Detect which cell encompasses the target text, then output its [x, y] center coordinate. 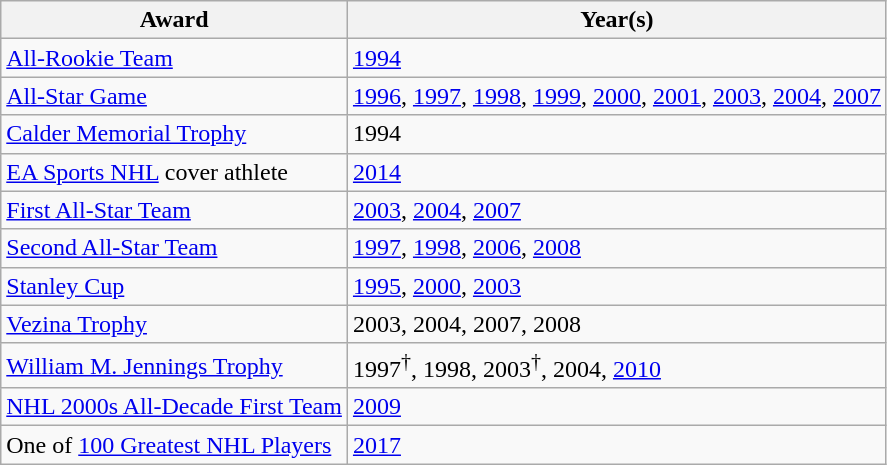
NHL 2000s All-Decade First Team [174, 407]
2003, 2004, 2007 [616, 210]
First All-Star Team [174, 210]
2014 [616, 172]
All-Rookie Team [174, 58]
All-Star Game [174, 96]
1997, 1998, 2006, 2008 [616, 248]
2017 [616, 445]
1995, 2000, 2003 [616, 286]
Second All-Star Team [174, 248]
1996, 1997, 1998, 1999, 2000, 2001, 2003, 2004, 2007 [616, 96]
2003, 2004, 2007, 2008 [616, 324]
Year(s) [616, 20]
William M. Jennings Trophy [174, 366]
Stanley Cup [174, 286]
Award [174, 20]
One of 100 Greatest NHL Players [174, 445]
2009 [616, 407]
EA Sports NHL cover athlete [174, 172]
Calder Memorial Trophy [174, 134]
Vezina Trophy [174, 324]
1997†, 1998, 2003†, 2004, 2010 [616, 366]
